From the cell containing the given text, extract its center point as (x, y) coordinate. 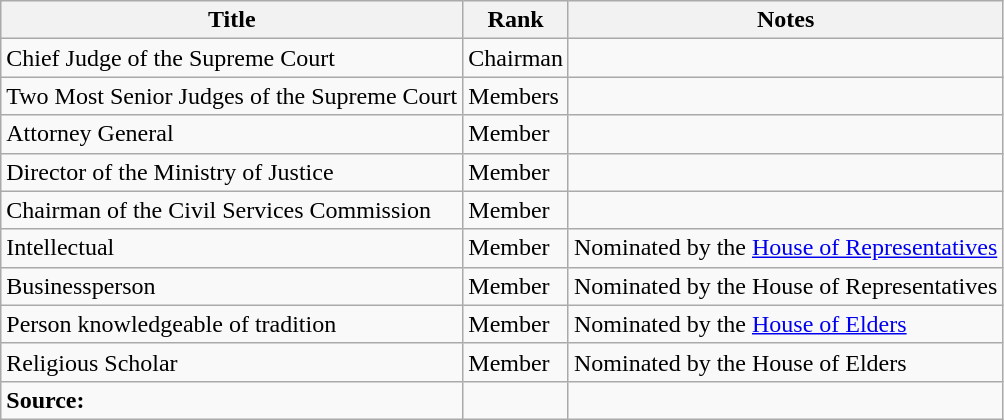
Director of the Ministry of Justice (232, 172)
Businessperson (232, 286)
Chief Judge of the Supreme Court (232, 58)
Intellectual (232, 248)
Members (516, 96)
Title (232, 20)
Religious Scholar (232, 362)
Source: (232, 400)
Two Most Senior Judges of the Supreme Court (232, 96)
Attorney General (232, 134)
Person knowledgeable of tradition (232, 324)
Chairman (516, 58)
Notes (785, 20)
Chairman of the Civil Services Commission (232, 210)
Rank (516, 20)
